Determine the [X, Y] coordinate at the center of the cell enclosing the given text.  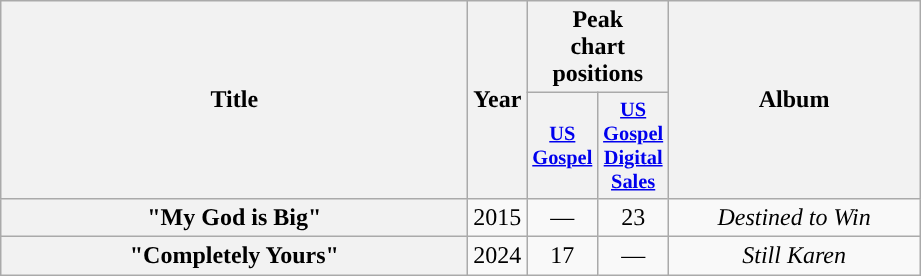
USGospel [562, 146]
Peakchartpositions [598, 47]
Year [498, 100]
Destined to Win [794, 217]
2015 [498, 217]
"Completely Yours" [234, 256]
Title [234, 100]
USGospelDigitalSales [634, 146]
17 [562, 256]
23 [634, 217]
"My God is Big" [234, 217]
2024 [498, 256]
Album [794, 100]
Still Karen [794, 256]
